For the text-containing cell, return its midpoint in [x, y] coordinate format. 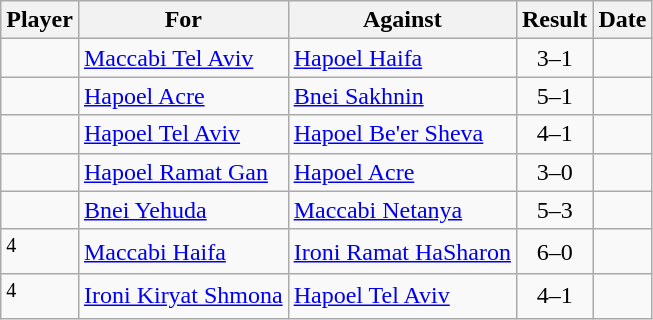
Result [554, 20]
Player [40, 20]
6–0 [554, 252]
5–1 [554, 96]
Ironi Kiryat Shmona [183, 296]
3–0 [554, 172]
Ironi Ramat HaSharon [402, 252]
Bnei Sakhnin [402, 96]
Maccabi Netanya [402, 210]
Hapoel Haifa [402, 58]
3–1 [554, 58]
Against [402, 20]
Maccabi Tel Aviv [183, 58]
For [183, 20]
Hapoel Ramat Gan [183, 172]
Hapoel Be'er Sheva [402, 134]
5–3 [554, 210]
Bnei Yehuda [183, 210]
Maccabi Haifa [183, 252]
Date [622, 20]
